Output the [X, Y] coordinate of the center of the cell containing the given text.  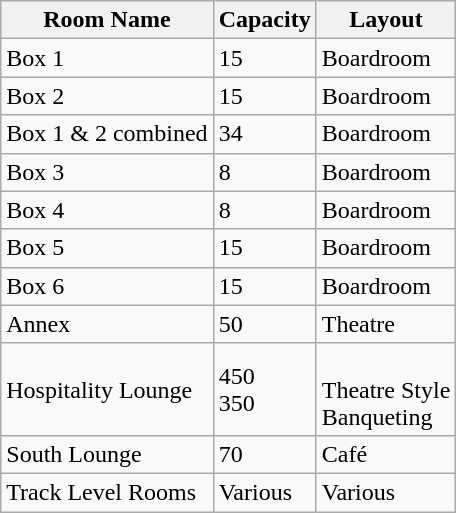
Annex [107, 324]
50 [264, 324]
Theatre [386, 324]
Box 1 & 2 combined [107, 134]
Box 2 [107, 96]
Hospitality Lounge [107, 389]
Capacity [264, 20]
450350 [264, 389]
Box 1 [107, 58]
Box 4 [107, 210]
Theatre StyleBanqueting [386, 389]
Room Name [107, 20]
South Lounge [107, 454]
70 [264, 454]
Layout [386, 20]
Box 5 [107, 248]
Track Level Rooms [107, 492]
Box 3 [107, 172]
Box 6 [107, 286]
34 [264, 134]
Café [386, 454]
